For the text-containing cell, return its midpoint in [X, Y] coordinate format. 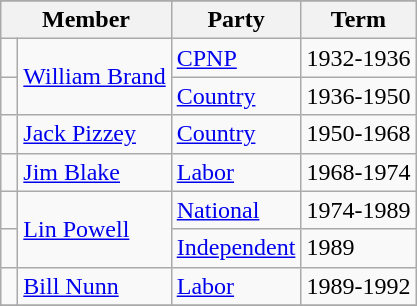
CPNP [236, 58]
Bill Nunn [94, 286]
Term [358, 20]
1989 [358, 248]
1989-1992 [358, 286]
1936-1950 [358, 96]
William Brand [94, 77]
National [236, 210]
Jack Pizzey [94, 134]
1932-1936 [358, 58]
Member [86, 20]
1950-1968 [358, 134]
Jim Blake [94, 172]
1974-1989 [358, 210]
Party [236, 20]
Independent [236, 248]
1968-1974 [358, 172]
Lin Powell [94, 229]
